Identify which cell holds the provided text, then report its [x, y] central coordinate. 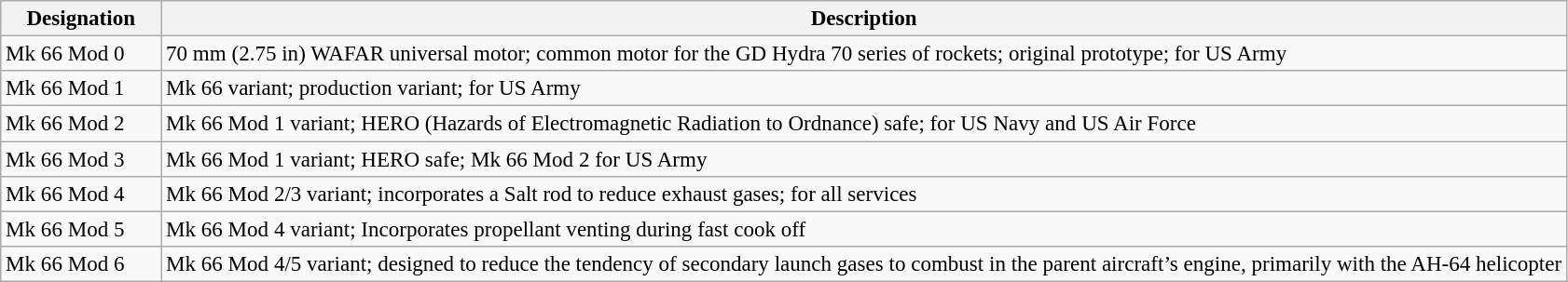
Mk 66 Mod 4 variant; Incorporates propellant venting during fast cook off [864, 229]
Mk 66 Mod 3 [81, 159]
Mk 66 Mod 1 [81, 88]
Mk 66 Mod 5 [81, 229]
Mk 66 Mod 1 variant; HERO safe; Mk 66 Mod 2 for US Army [864, 159]
Designation [81, 19]
Mk 66 Mod 4 [81, 195]
Mk 66 variant; production variant; for US Army [864, 88]
Mk 66 Mod 2/3 variant; incorporates a Salt rod to reduce exhaust gases; for all services [864, 195]
Mk 66 Mod 2 [81, 124]
Description [864, 19]
Mk 66 Mod 0 [81, 54]
Mk 66 Mod 1 variant; HERO (Hazards of Electromagnetic Radiation to Ordnance) safe; for US Navy and US Air Force [864, 124]
Mk 66 Mod 6 [81, 264]
70 mm (2.75 in) WAFAR universal motor; common motor for the GD Hydra 70 series of rockets; original prototype; for US Army [864, 54]
